Identify which cell holds the provided text, then report its (X, Y) central coordinate. 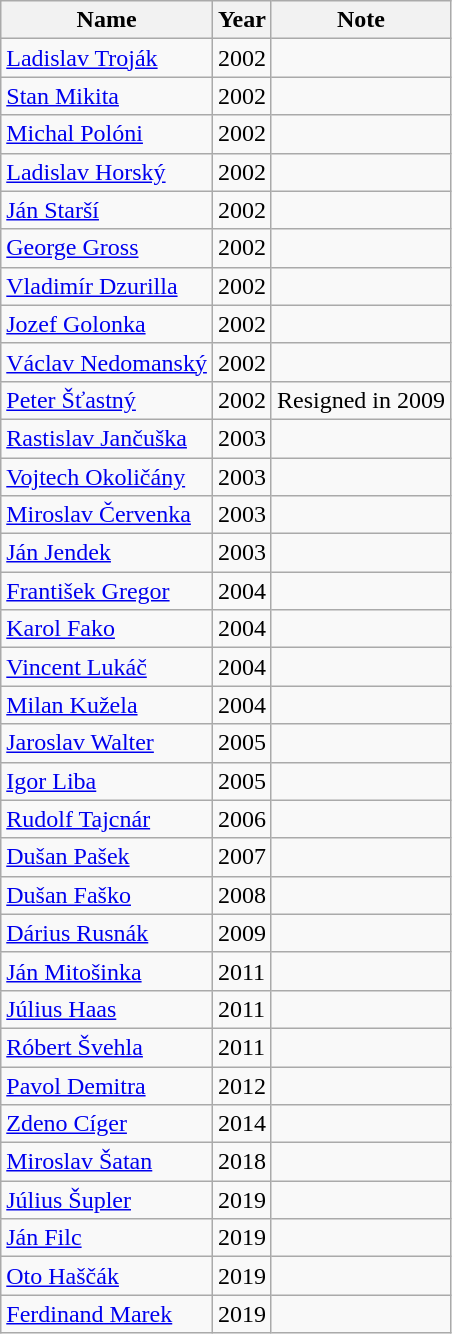
2014 (242, 1124)
Note (360, 20)
Jozef Golonka (107, 324)
2006 (242, 819)
Stan Mikita (107, 96)
Milan Kužela (107, 705)
Michal Polóni (107, 134)
Ján Jendek (107, 553)
Miroslav Červenka (107, 515)
Václav Nedomanský (107, 362)
Rudolf Tajcnár (107, 819)
Oto Haščák (107, 1276)
Name (107, 20)
Igor Liba (107, 781)
2007 (242, 857)
Július Haas (107, 1009)
Ferdinand Marek (107, 1314)
Ladislav Horský (107, 172)
George Gross (107, 248)
Zdeno Cíger (107, 1124)
Vincent Lukáč (107, 667)
2018 (242, 1162)
2008 (242, 895)
Vladimír Dzurilla (107, 286)
Year (242, 20)
Ján Filc (107, 1238)
Július Šupler (107, 1200)
Pavol Demitra (107, 1085)
Miroslav Šatan (107, 1162)
Karol Fako (107, 629)
Ján Mitošinka (107, 971)
2009 (242, 933)
Jaroslav Walter (107, 743)
Dárius Rusnák (107, 933)
Resigned in 2009 (360, 400)
Ladislav Troják (107, 58)
Dušan Faško (107, 895)
Peter Šťastný (107, 400)
Róbert Švehla (107, 1047)
Vojtech Okoličány (107, 477)
Ján Starší (107, 210)
Rastislav Jančuška (107, 438)
František Gregor (107, 591)
Dušan Pašek (107, 857)
2012 (242, 1085)
